Return (X, Y) of the center of cell containing provided text 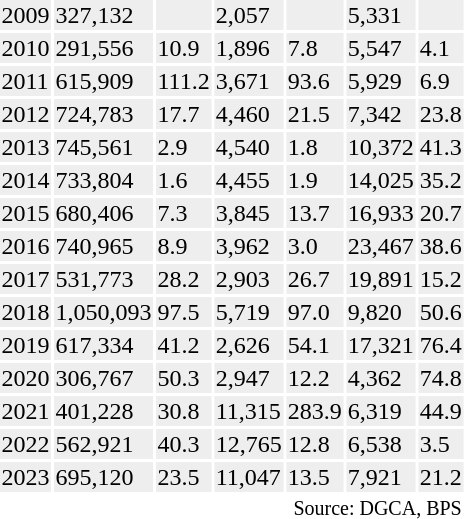
30.8 (184, 411)
9,820 (380, 312)
291,556 (104, 48)
3,671 (248, 81)
7.3 (184, 213)
21.2 (440, 477)
1,050,093 (104, 312)
35.2 (440, 180)
54.1 (314, 345)
23,467 (380, 246)
531,773 (104, 279)
2,057 (248, 15)
1.9 (314, 180)
7,342 (380, 114)
12.8 (314, 444)
2.9 (184, 147)
41.3 (440, 147)
2011 (26, 81)
5,929 (380, 81)
2,903 (248, 279)
5,547 (380, 48)
2,947 (248, 378)
680,406 (104, 213)
44.9 (440, 411)
2014 (26, 180)
17,321 (380, 345)
40.3 (184, 444)
5,719 (248, 312)
2,626 (248, 345)
2018 (26, 312)
4,460 (248, 114)
13.7 (314, 213)
2017 (26, 279)
26.7 (314, 279)
6,538 (380, 444)
20.7 (440, 213)
19,891 (380, 279)
50.3 (184, 378)
740,965 (104, 246)
12,765 (248, 444)
38.6 (440, 246)
1.8 (314, 147)
3.5 (440, 444)
1.6 (184, 180)
6.9 (440, 81)
3.0 (314, 246)
3,962 (248, 246)
10,372 (380, 147)
4,455 (248, 180)
695,120 (104, 477)
23.5 (184, 477)
7,921 (380, 477)
74.8 (440, 378)
733,804 (104, 180)
16,933 (380, 213)
306,767 (104, 378)
11,047 (248, 477)
50.6 (440, 312)
12.2 (314, 378)
2021 (26, 411)
327,132 (104, 15)
15.2 (440, 279)
724,783 (104, 114)
93.6 (314, 81)
401,228 (104, 411)
2015 (26, 213)
23.8 (440, 114)
2022 (26, 444)
562,921 (104, 444)
21.5 (314, 114)
2012 (26, 114)
617,334 (104, 345)
3,845 (248, 213)
1,896 (248, 48)
2023 (26, 477)
28.2 (184, 279)
283.9 (314, 411)
5,331 (380, 15)
13.5 (314, 477)
745,561 (104, 147)
4,540 (248, 147)
97.5 (184, 312)
111.2 (184, 81)
4.1 (440, 48)
2019 (26, 345)
14,025 (380, 180)
2016 (26, 246)
41.2 (184, 345)
615,909 (104, 81)
2013 (26, 147)
2009 (26, 15)
11,315 (248, 411)
17.7 (184, 114)
2010 (26, 48)
97.0 (314, 312)
8.9 (184, 246)
2020 (26, 378)
6,319 (380, 411)
76.4 (440, 345)
7.8 (314, 48)
10.9 (184, 48)
4,362 (380, 378)
